Scan for the cell matching the given text and deliver its (X, Y) coordinate at center. 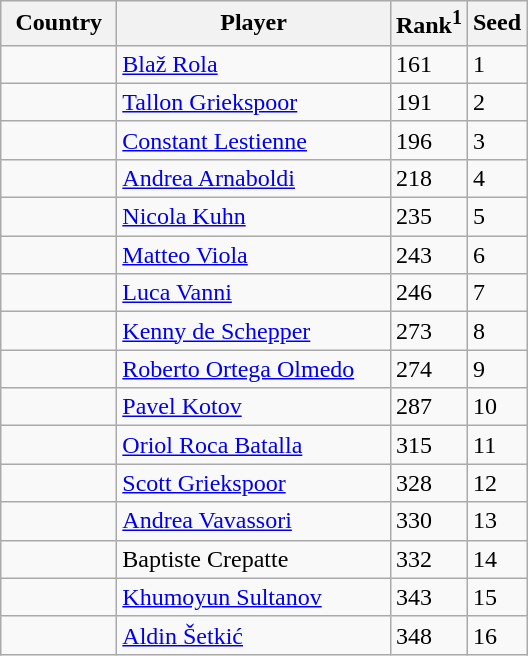
Constant Lestienne (254, 140)
Nicola Kuhn (254, 217)
1 (496, 64)
Tallon Griekspoor (254, 102)
343 (428, 597)
7 (496, 293)
Andrea Vavassori (254, 521)
6 (496, 255)
15 (496, 597)
Kenny de Schepper (254, 331)
246 (428, 293)
274 (428, 369)
Roberto Ortega Olmedo (254, 369)
8 (496, 331)
Country (59, 24)
328 (428, 483)
9 (496, 369)
243 (428, 255)
Khumoyun Sultanov (254, 597)
Player (254, 24)
5 (496, 217)
330 (428, 521)
11 (496, 445)
Rank1 (428, 24)
Seed (496, 24)
Aldin Šetkić (254, 635)
16 (496, 635)
Blaž Rola (254, 64)
14 (496, 559)
Luca Vanni (254, 293)
287 (428, 407)
Baptiste Crepatte (254, 559)
Pavel Kotov (254, 407)
Oriol Roca Batalla (254, 445)
161 (428, 64)
332 (428, 559)
273 (428, 331)
Andrea Arnaboldi (254, 178)
4 (496, 178)
Matteo Viola (254, 255)
315 (428, 445)
191 (428, 102)
3 (496, 140)
13 (496, 521)
348 (428, 635)
12 (496, 483)
218 (428, 178)
10 (496, 407)
Scott Griekspoor (254, 483)
235 (428, 217)
196 (428, 140)
2 (496, 102)
